Determine the (X, Y) coordinate at the center of the cell enclosing the given text.  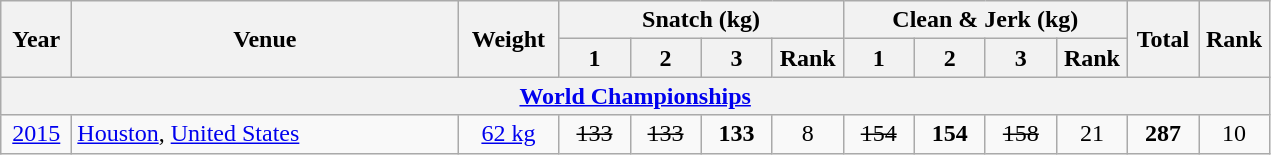
21 (1092, 134)
Year (36, 39)
Weight (508, 39)
62 kg (508, 134)
World Championships (636, 96)
287 (1162, 134)
Total (1162, 39)
8 (808, 134)
Houston, United States (265, 134)
Clean & Jerk (kg) (985, 20)
158 (1020, 134)
10 (1234, 134)
Venue (265, 39)
Snatch (kg) (701, 20)
2015 (36, 134)
